Locate the cell with the specified text and output its [x, y] center coordinate. 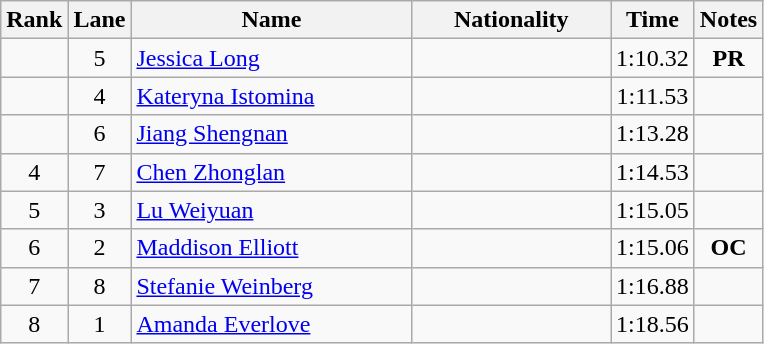
1:14.53 [653, 172]
Amanda Everlove [272, 324]
Jessica Long [272, 58]
Notes [728, 20]
Nationality [512, 20]
1:13.28 [653, 134]
Lane [100, 20]
1:15.06 [653, 248]
1:11.53 [653, 96]
Time [653, 20]
1:16.88 [653, 286]
3 [100, 210]
Jiang Shengnan [272, 134]
1:15.05 [653, 210]
2 [100, 248]
Chen Zhonglan [272, 172]
1 [100, 324]
Rank [34, 20]
OC [728, 248]
1:18.56 [653, 324]
Lu Weiyuan [272, 210]
PR [728, 58]
Kateryna Istomina [272, 96]
Maddison Elliott [272, 248]
1:10.32 [653, 58]
Stefanie Weinberg [272, 286]
Name [272, 20]
